Locate the cell with the specified text and output its [x, y] center coordinate. 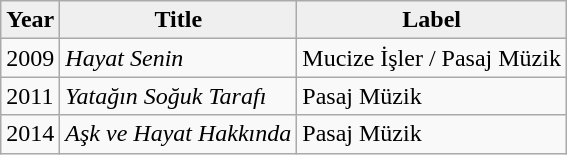
2014 [30, 134]
Yatağın Soğuk Tarafı [178, 96]
Year [30, 20]
2009 [30, 58]
Title [178, 20]
Label [432, 20]
Hayat Senin [178, 58]
Aşk ve Hayat Hakkında [178, 134]
2011 [30, 96]
Mucize İşler / Pasaj Müzik [432, 58]
